Output the [X, Y] coordinate of the center of the cell containing the given text.  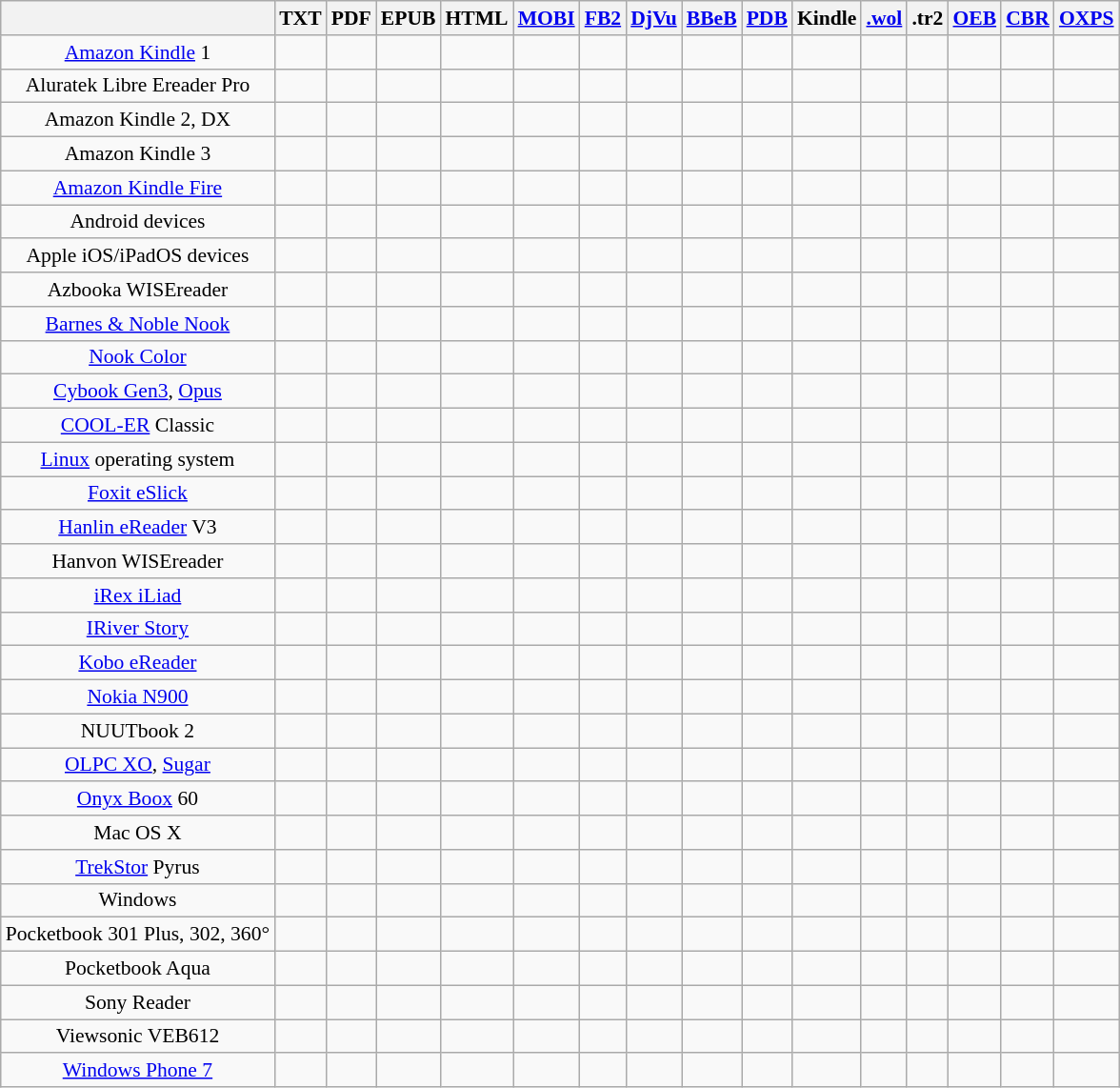
FB2 [604, 18]
Hanlin eReader V3 [137, 528]
PDB [768, 18]
DjVu [653, 18]
Sony Reader [137, 1002]
Kindle [827, 18]
NUUTbook 2 [137, 731]
Nokia N900 [137, 697]
EPUB [409, 18]
.wol [884, 18]
CBR [1028, 18]
Amazon Kindle 3 [137, 154]
Kobo eReader [137, 663]
Linux operating system [137, 459]
Pocketbook Aqua [137, 969]
Amazon Kindle Fire [137, 188]
Amazon Kindle 1 [137, 52]
Windows [137, 900]
Aluratek Libre Ereader Pro [137, 86]
OEB [974, 18]
OLPC XO, Sugar [137, 765]
Pocketbook 301 Plus, 302, 360° [137, 935]
OXPS [1087, 18]
.tr2 [928, 18]
Barnes & Noble Nook [137, 324]
MOBI [547, 18]
TrekStor Pyrus [137, 867]
iRex iLiad [137, 595]
IRiver Story [137, 629]
BBeB [712, 18]
Windows Phone 7 [137, 1071]
COOL-ER Classic [137, 426]
Apple iOS/iPadOS devices [137, 256]
Android devices [137, 222]
Foxit eSlick [137, 494]
Viewsonic VEB612 [137, 1037]
TXT [301, 18]
Hanvon WISEreader [137, 561]
HTML [476, 18]
PDF [351, 18]
Onyx Boox 60 [137, 799]
Cybook Gen3, Opus [137, 392]
Mac OS X [137, 833]
Nook Color [137, 357]
Azbooka WISEreader [137, 290]
Amazon Kindle 2, DX [137, 120]
